From the cell containing the given text, extract its center point as [x, y] coordinate. 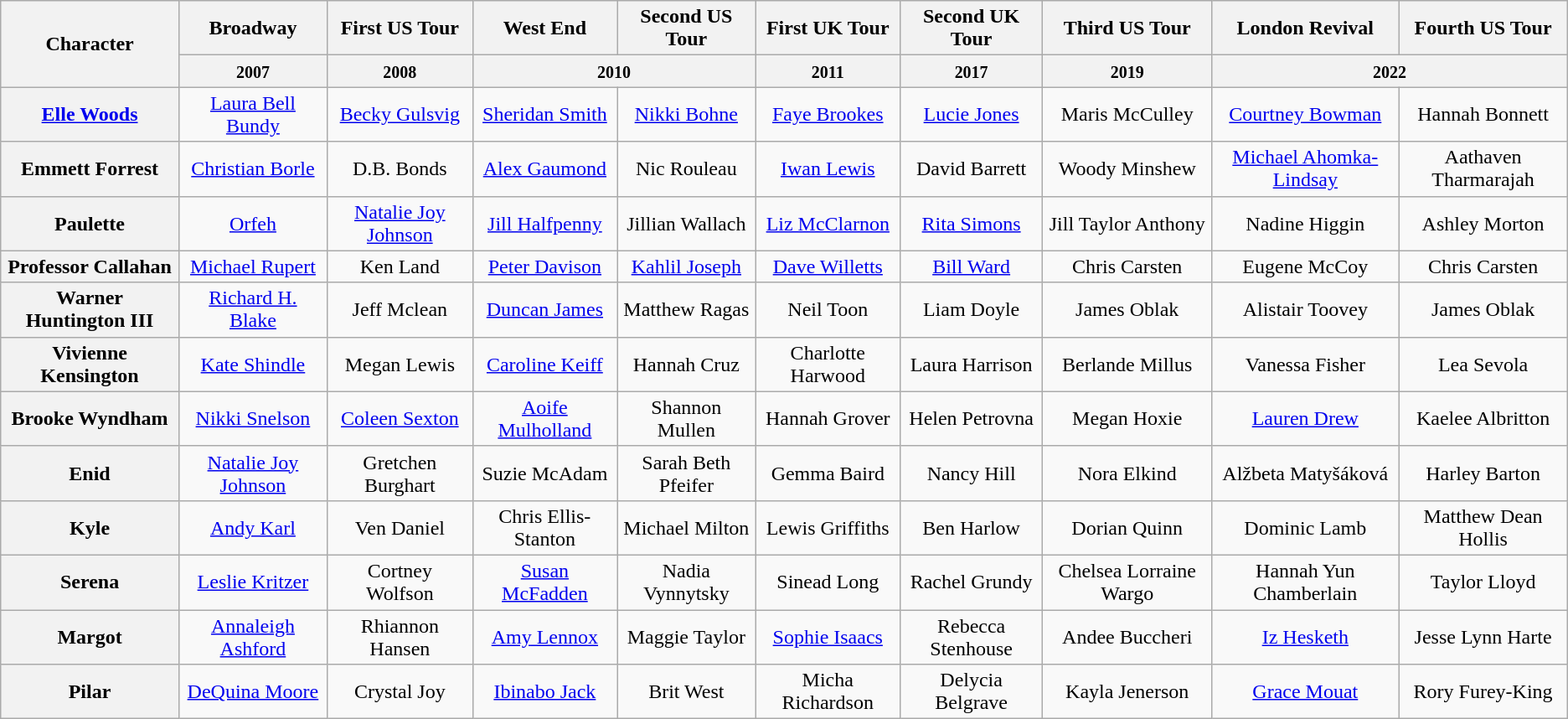
Amy Lennox [544, 637]
Brooke Wyndham [90, 419]
Hannah Grover [828, 419]
Susan McFadden [544, 582]
Becky Gulsvig [400, 114]
Dorian Quinn [1127, 528]
Sarah Beth Pfeifer [687, 473]
Gemma Baird [828, 473]
West End [544, 28]
Aoife Mulholland [544, 419]
Michael Rupert [253, 266]
Dave Willetts [828, 266]
Paulette [90, 223]
Alžbeta Matyšáková [1305, 473]
Cortney Wolfson [400, 582]
Nic Rouleau [687, 169]
Nadine Higgin [1305, 223]
Megan Lewis [400, 364]
Nadia Vynnytsky [687, 582]
Richard H. Blake [253, 310]
Nikki Snelson [253, 419]
First UK Tour [828, 28]
Charlotte Harwood [828, 364]
Vivienne Kensington [90, 364]
Laura Bell Bundy [253, 114]
Rory Furey-King [1483, 692]
Helen Petrovna [972, 419]
Rachel Grundy [972, 582]
Ken Land [400, 266]
Taylor Lloyd [1483, 582]
Micha Richardson [828, 692]
Grace Mouat [1305, 692]
Sinead Long [828, 582]
2008 [400, 71]
Gretchen Burghart [400, 473]
First US Tour [400, 28]
Professor Callahan [90, 266]
Faye Brookes [828, 114]
Michael Ahomka-Lindsay [1305, 169]
Peter Davison [544, 266]
Ven Daniel [400, 528]
Ibinabo Jack [544, 692]
Lewis Griffiths [828, 528]
Kahlil Joseph [687, 266]
Christian Borle [253, 169]
Dominic Lamb [1305, 528]
Ben Harlow [972, 528]
Nancy Hill [972, 473]
Coleen Sexton [400, 419]
Matthew Ragas [687, 310]
Jill Taylor Anthony [1127, 223]
Eugene McCoy [1305, 266]
Bill Ward [972, 266]
Sheridan Smith [544, 114]
Ashley Morton [1483, 223]
Rebecca Stenhouse [972, 637]
Hannah Yun Chamberlain [1305, 582]
Fourth US Tour [1483, 28]
Hannah Bonnett [1483, 114]
Andee Buccheri [1127, 637]
Iz Hesketh [1305, 637]
Caroline Keiff [544, 364]
Third US Tour [1127, 28]
Alex Gaumond [544, 169]
London Revival [1305, 28]
Rhiannon Hansen [400, 637]
D.B. Bonds [400, 169]
DeQuina Moore [253, 692]
Enid [90, 473]
Delycia Belgrave [972, 692]
Leslie Kritzer [253, 582]
2010 [614, 71]
Laura Harrison [972, 364]
Elle Woods [90, 114]
Alistair Toovey [1305, 310]
Kayla Jenerson [1127, 692]
Woody Minshew [1127, 169]
Iwan Lewis [828, 169]
Warner Huntington III [90, 310]
Kyle [90, 528]
Jillian Wallach [687, 223]
2022 [1390, 71]
Shannon Mullen [687, 419]
Neil Toon [828, 310]
Margot [90, 637]
Pilar [90, 692]
Chelsea Lorraine Wargo [1127, 582]
Berlande Millus [1127, 364]
Annaleigh Ashford [253, 637]
Aathaven Tharmarajah [1483, 169]
Character [90, 44]
Second UK Tour [972, 28]
Nikki Bohne [687, 114]
Orfeh [253, 223]
Second US Tour [687, 28]
Kaelee Albritton [1483, 419]
2011 [828, 71]
2019 [1127, 71]
David Barrett [972, 169]
Megan Hoxie [1127, 419]
Duncan James [544, 310]
Brit West [687, 692]
Jesse Lynn Harte [1483, 637]
Michael Milton [687, 528]
Nora Elkind [1127, 473]
Emmett Forrest [90, 169]
Sophie Isaacs [828, 637]
Rita Simons [972, 223]
Maggie Taylor [687, 637]
Suzie McAdam [544, 473]
Harley Barton [1483, 473]
Liam Doyle [972, 310]
Liz McClarnon [828, 223]
Lea Sevola [1483, 364]
Lauren Drew [1305, 419]
2017 [972, 71]
Courtney Bowman [1305, 114]
Maris McCulley [1127, 114]
Matthew Dean Hollis [1483, 528]
Serena [90, 582]
Crystal Joy [400, 692]
Andy Karl [253, 528]
Lucie Jones [972, 114]
Jeff Mclean [400, 310]
Vanessa Fisher [1305, 364]
Kate Shindle [253, 364]
Hannah Cruz [687, 364]
Broadway [253, 28]
Jill Halfpenny [544, 223]
2007 [253, 71]
Chris Ellis-Stanton [544, 528]
